Find where the given text appears and provide that cell's center as (X, Y) coordinate. 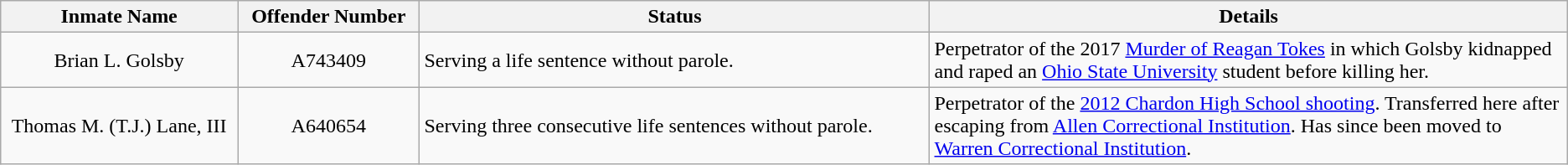
A640654 (328, 126)
Perpetrator of the 2017 Murder of Reagan Tokes in which Golsby kidnapped and raped an Ohio State University student before killing her. (1248, 60)
Details (1248, 17)
Thomas M. (T.J.) Lane, III (119, 126)
Status (675, 17)
A743409 (328, 60)
Offender Number (328, 17)
Serving a life sentence without parole. (675, 60)
Serving three consecutive life sentences without parole. (675, 126)
Brian L. Golsby (119, 60)
Inmate Name (119, 17)
